Provide the [X, Y] coordinate of the cell's center where the given text is located.  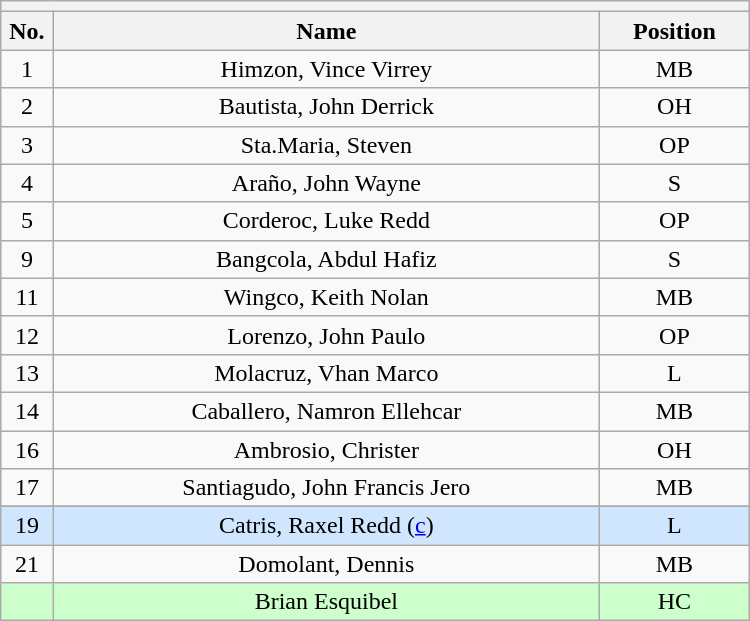
2 [27, 107]
Catris, Raxel Redd (c) [326, 526]
4 [27, 183]
13 [27, 373]
Corderoc, Luke Redd [326, 221]
Lorenzo, John Paulo [326, 335]
Brian Esquibel [326, 602]
21 [27, 564]
Araño, John Wayne [326, 183]
Wingco, Keith Nolan [326, 297]
Molacruz, Vhan Marco [326, 373]
No. [27, 31]
16 [27, 449]
Domolant, Dennis [326, 564]
Santiagudo, John Francis Jero [326, 488]
19 [27, 526]
Caballero, Namron Ellehcar [326, 411]
Bautista, John Derrick [326, 107]
9 [27, 259]
HC [675, 602]
Sta.Maria, Steven [326, 145]
1 [27, 69]
3 [27, 145]
5 [27, 221]
Position [675, 31]
11 [27, 297]
Name [326, 31]
Bangcola, Abdul Hafiz [326, 259]
14 [27, 411]
17 [27, 488]
12 [27, 335]
Himzon, Vince Virrey [326, 69]
Ambrosio, Christer [326, 449]
